Return [x, y] of the center of cell containing provided text 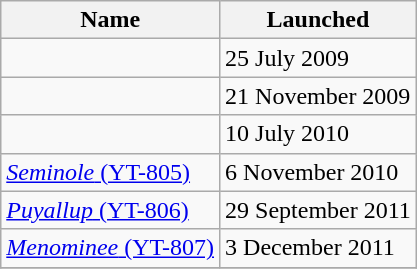
29 September 2011 [318, 210]
3 December 2011 [318, 248]
Menominee (YT-807) [110, 248]
Name [110, 20]
Seminole (YT-805) [110, 172]
10 July 2010 [318, 134]
21 November 2009 [318, 96]
6 November 2010 [318, 172]
Launched [318, 20]
25 July 2009 [318, 58]
Puyallup (YT-806) [110, 210]
